Pinpoint the cell where the given text exists, returning its [x, y] midpoint coordinate. 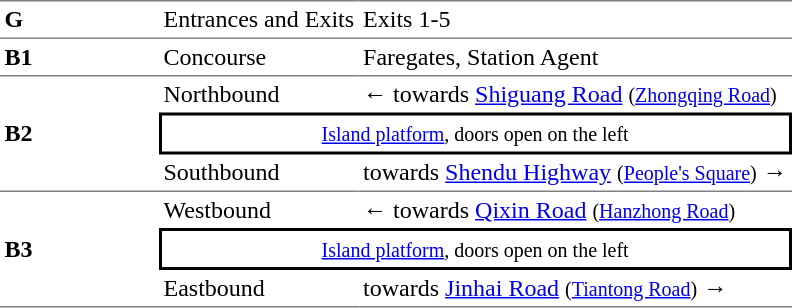
Southbound [259, 173]
Entrances and Exits [259, 20]
B1 [80, 58]
Faregates, Station Agent [576, 58]
G [80, 20]
B2 [80, 134]
Eastbound [259, 289]
Northbound [259, 94]
← towards Shiguang Road (Zhongqing Road) [576, 94]
← towards Qixin Road (Hanzhong Road) [576, 210]
towards Jinhai Road (Tiantong Road) → [576, 289]
B3 [80, 250]
towards Shendu Highway (People's Square) → [576, 173]
Exits 1-5 [576, 20]
Concourse [259, 58]
Westbound [259, 210]
